Provide the (X, Y) coordinate of the cell's center where the given text is located.  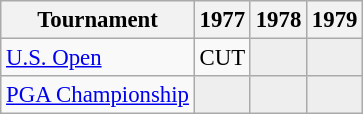
U.S. Open (98, 58)
1977 (222, 20)
1978 (278, 20)
1979 (335, 20)
CUT (222, 58)
PGA Championship (98, 95)
Tournament (98, 20)
